Search for the cell housing the specified text and yield its [x, y] center coordinate. 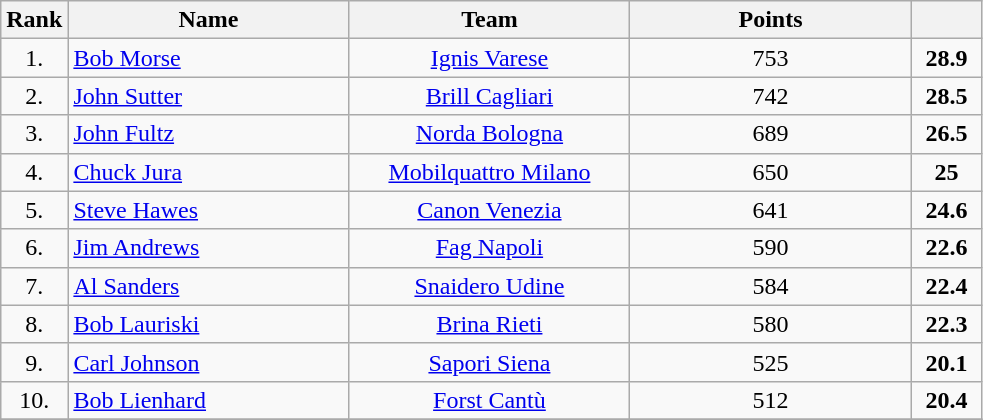
584 [770, 286]
Snaidero Udine [490, 286]
22.6 [946, 248]
John Fultz [208, 134]
Canon Venezia [490, 210]
Brina Rieti [490, 324]
753 [770, 58]
Bob Lauriski [208, 324]
1. [34, 58]
Sapori Siena [490, 362]
20.1 [946, 362]
525 [770, 362]
Chuck Jura [208, 172]
22.3 [946, 324]
6. [34, 248]
Bob Morse [208, 58]
8. [34, 324]
7. [34, 286]
Steve Hawes [208, 210]
Mobilquattro Milano [490, 172]
26.5 [946, 134]
20.4 [946, 400]
Jim Andrews [208, 248]
742 [770, 96]
10. [34, 400]
650 [770, 172]
4. [34, 172]
590 [770, 248]
2. [34, 96]
Fag Napoli [490, 248]
Norda Bologna [490, 134]
580 [770, 324]
689 [770, 134]
Brill Cagliari [490, 96]
641 [770, 210]
28.5 [946, 96]
Rank [34, 20]
3. [34, 134]
Al Sanders [208, 286]
22.4 [946, 286]
Ignis Varese [490, 58]
Name [208, 20]
Team [490, 20]
Forst Cantù [490, 400]
Carl Johnson [208, 362]
5. [34, 210]
Bob Lienhard [208, 400]
John Sutter [208, 96]
Points [770, 20]
28.9 [946, 58]
24.6 [946, 210]
25 [946, 172]
512 [770, 400]
9. [34, 362]
